Output the (x, y) coordinate of the center of the cell containing the given text.  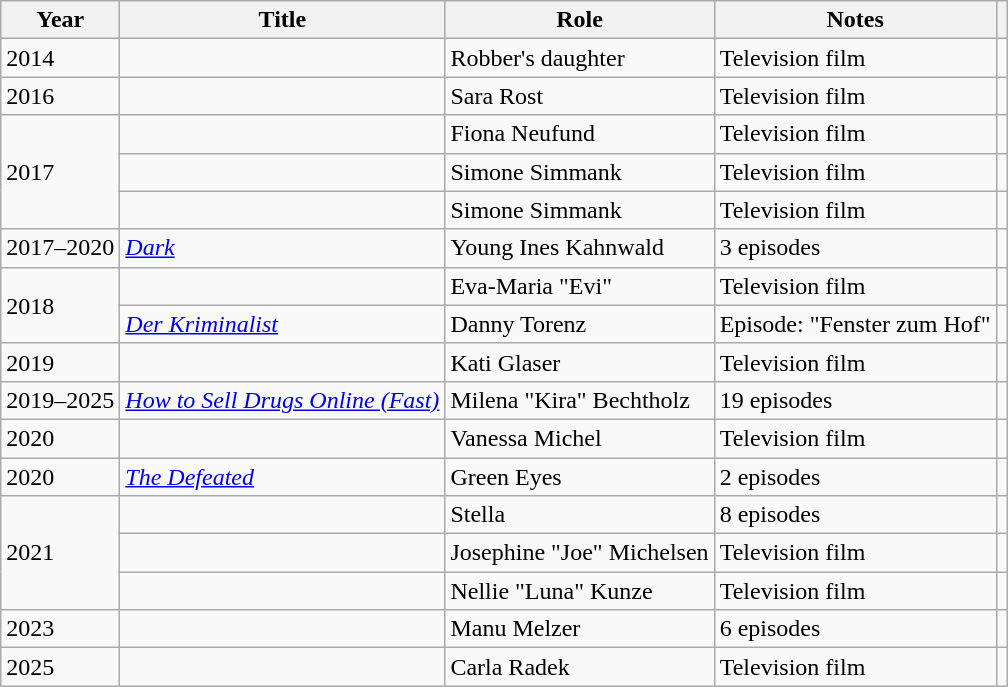
2018 (60, 305)
2019–2025 (60, 400)
Notes (855, 20)
Title (282, 20)
Sara Rost (580, 96)
How to Sell Drugs Online (Fast) (282, 400)
Nellie "Luna" Kunze (580, 591)
Danny Torenz (580, 324)
Young Ines Kahnwald (580, 248)
Carla Radek (580, 667)
Stella (580, 515)
Kati Glaser (580, 362)
Role (580, 20)
2021 (60, 553)
Robber's daughter (580, 58)
Der Kriminalist (282, 324)
2023 (60, 629)
3 episodes (855, 248)
Milena "Kira" Bechtholz (580, 400)
Eva-Maria "Evi" (580, 286)
2017 (60, 172)
Vanessa Michel (580, 438)
2016 (60, 96)
19 episodes (855, 400)
2014 (60, 58)
Manu Melzer (580, 629)
Josephine "Joe" Michelsen (580, 553)
Dark (282, 248)
2025 (60, 667)
2019 (60, 362)
2 episodes (855, 477)
Episode: "Fenster zum Hof" (855, 324)
8 episodes (855, 515)
Year (60, 20)
2017–2020 (60, 248)
The Defeated (282, 477)
Green Eyes (580, 477)
6 episodes (855, 629)
Fiona Neufund (580, 134)
